Return the (X, Y) coordinate for the center point of the cell that contains the specified text.  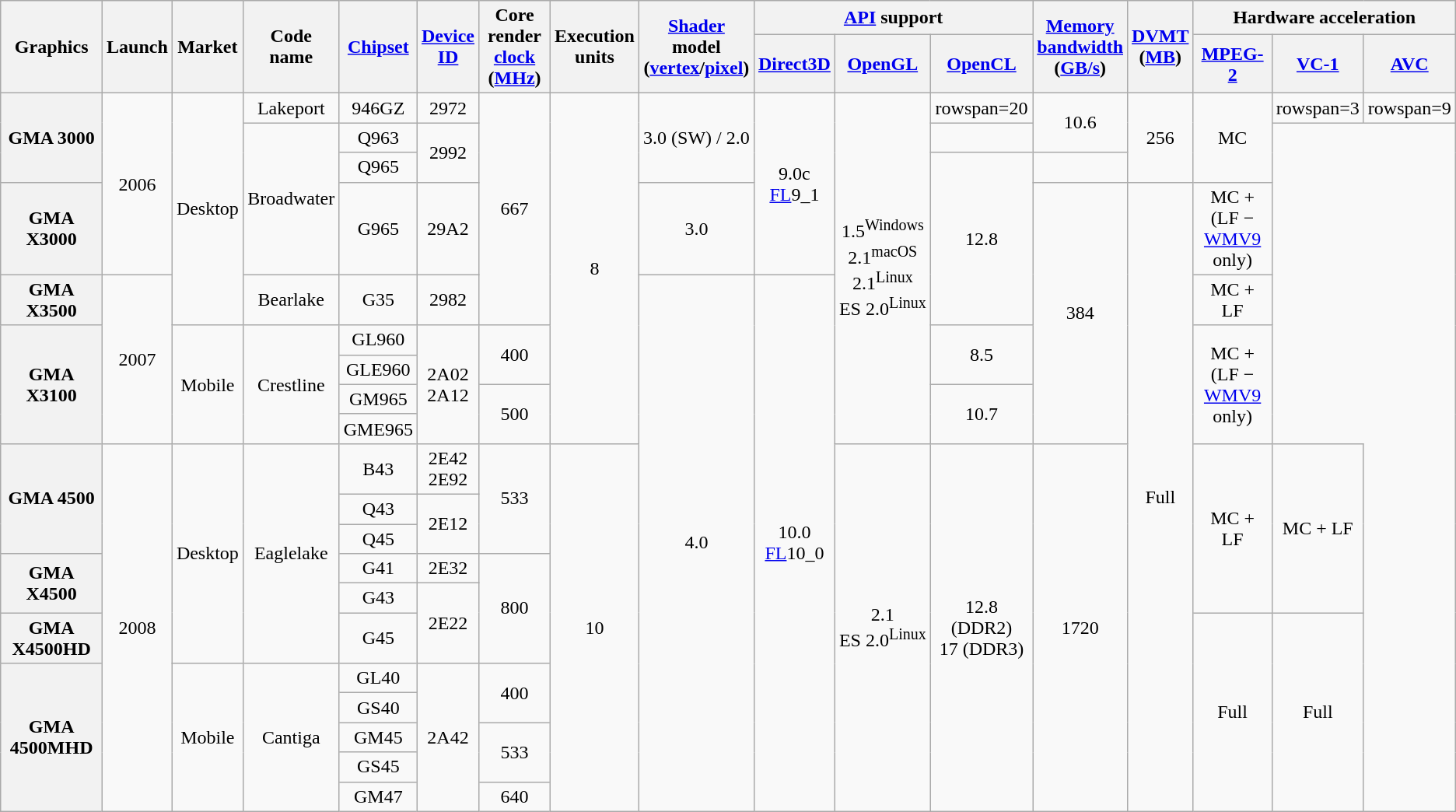
Market (207, 47)
GMA X3100 (51, 384)
2007 (138, 359)
GL40 (378, 678)
10.0 FL10_0 (794, 543)
GMA X4500HD (51, 638)
667 (515, 209)
rowspan=3 (1318, 108)
GLE960 (378, 369)
Shader model(vertex/pixel) (696, 47)
B43 (378, 468)
4.0 (696, 543)
Q963 (378, 138)
Broadwater (291, 199)
10 (595, 627)
AVC (1409, 64)
OpenGL (882, 64)
10.6 (1080, 123)
Cantiga (291, 737)
9.0c FL9_1 (794, 184)
Q965 (378, 167)
2E422E92 (448, 468)
2A022A12 (448, 384)
GMA 4500MHD (51, 737)
GMA X3000 (51, 229)
2E12 (448, 523)
8.5 (982, 355)
G41 (378, 569)
VC-1 (1318, 64)
Code name (291, 47)
GMA X3500 (51, 300)
384 (1080, 313)
GM965 (378, 399)
8 (595, 269)
GMA X4500 (51, 583)
Q45 (378, 539)
GMA 3000 (51, 138)
946GZ (378, 108)
API support (893, 18)
2A42 (448, 737)
GL960 (378, 340)
Direct3D (794, 64)
Eaglelake (291, 553)
640 (515, 796)
2E32 (448, 569)
Launch (138, 47)
DeviceID (448, 47)
29A2 (448, 229)
2.1 ES 2.0Linux (882, 627)
G35 (378, 300)
MPEG-2 (1232, 64)
2E22 (448, 624)
G43 (378, 598)
2992 (448, 152)
2972 (448, 108)
rowspan=9 (1409, 108)
Core renderclock (MHz) (515, 47)
2008 (138, 627)
rowspan=20 (982, 108)
GS45 (378, 767)
1720 (1080, 627)
Memorybandwidth (GB/s) (1080, 47)
GME965 (378, 429)
GM45 (378, 737)
3.0 (696, 229)
2006 (138, 184)
GMA 4500 (51, 498)
1.5Windows 2.1macOS 2.1Linux ES 2.0Linux (882, 269)
Bearlake (291, 300)
GS40 (378, 708)
800 (515, 608)
Graphics (51, 47)
Crestline (291, 384)
Hardware acceleration (1324, 18)
G45 (378, 638)
3.0 (SW) / 2.0 (696, 138)
Chipset (378, 47)
G965 (378, 229)
256 (1160, 138)
2982 (448, 300)
GM47 (378, 796)
DVMT (MB) (1160, 47)
MC (1232, 138)
12.8 (982, 239)
Lakeport (291, 108)
Execution units (595, 47)
500 (515, 414)
12.8 (DDR2)17 (DDR3) (982, 627)
10.7 (982, 414)
Q43 (378, 509)
OpenCL (982, 64)
